Find where the given text appears and provide that cell's center as (x, y) coordinate. 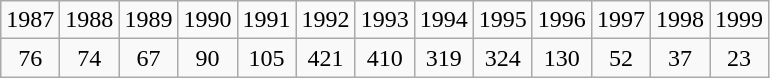
1997 (620, 20)
1988 (90, 20)
105 (266, 58)
76 (30, 58)
1995 (502, 20)
1996 (562, 20)
130 (562, 58)
23 (740, 58)
37 (680, 58)
90 (208, 58)
1992 (326, 20)
421 (326, 58)
52 (620, 58)
1994 (444, 20)
1998 (680, 20)
324 (502, 58)
1999 (740, 20)
1987 (30, 20)
1993 (384, 20)
1991 (266, 20)
1990 (208, 20)
319 (444, 58)
67 (148, 58)
410 (384, 58)
1989 (148, 20)
74 (90, 58)
